Identify which cell holds the provided text, then report its [X, Y] central coordinate. 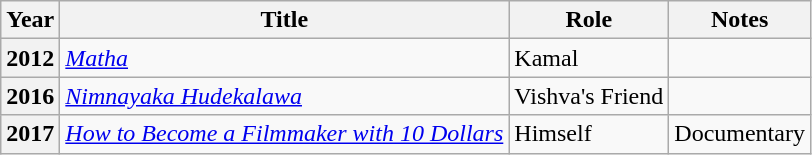
Role [589, 20]
Title [284, 20]
Himself [589, 134]
2016 [30, 96]
Vishva's Friend [589, 96]
How to Become a Filmmaker with 10 Dollars [284, 134]
Matha [284, 58]
Documentary [740, 134]
Year [30, 20]
Notes [740, 20]
2012 [30, 58]
2017 [30, 134]
Nimnayaka Hudekalawa [284, 96]
Kamal [589, 58]
